From the cell containing the given text, extract its center point as (X, Y) coordinate. 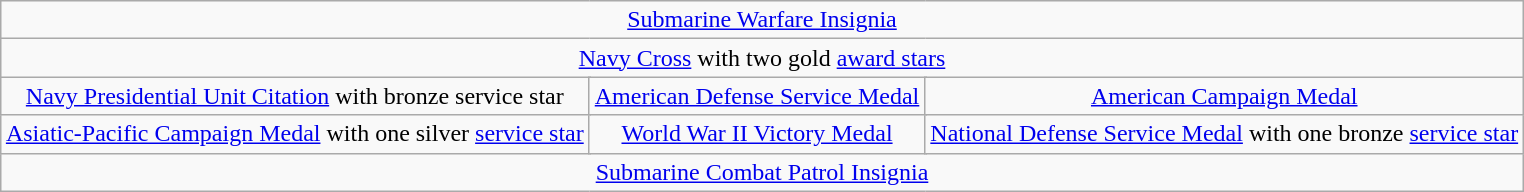
Submarine Warfare Insignia (762, 20)
Navy Cross with two gold award stars (762, 58)
American Defense Service Medal (757, 96)
Asiatic-Pacific Campaign Medal with one silver service star (294, 134)
Navy Presidential Unit Citation with bronze service star (294, 96)
National Defense Service Medal with one bronze service star (1224, 134)
Submarine Combat Patrol Insignia (762, 172)
American Campaign Medal (1224, 96)
World War II Victory Medal (757, 134)
